Search for the cell housing the specified text and yield its [x, y] center coordinate. 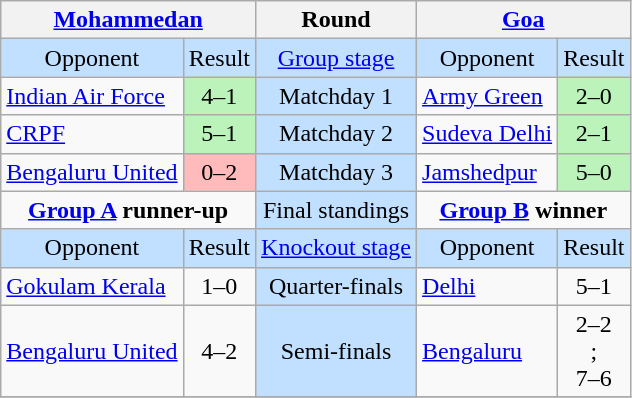
Goa [524, 20]
4–2 [219, 351]
Matchday 1 [336, 96]
Matchday 2 [336, 134]
Group B winner [524, 210]
Indian Air Force [92, 96]
1–0 [219, 286]
2–0 [594, 96]
Bengaluru [488, 351]
Knockout stage [336, 248]
Quarter-finals [336, 286]
Matchday 3 [336, 172]
Semi-finals [336, 351]
0–2 [219, 172]
Gokulam Kerala [92, 286]
Delhi [488, 286]
Sudeva Delhi [488, 134]
Mohammedan [128, 20]
Group A runner-up [128, 210]
2–2;7–6 [594, 351]
5–0 [594, 172]
Jamshedpur [488, 172]
4–1 [219, 96]
Army Green [488, 96]
2–1 [594, 134]
Group stage [336, 58]
Final standings [336, 210]
Round [336, 20]
CRPF [92, 134]
